Detect which cell encompasses the target text, then output its (x, y) center coordinate. 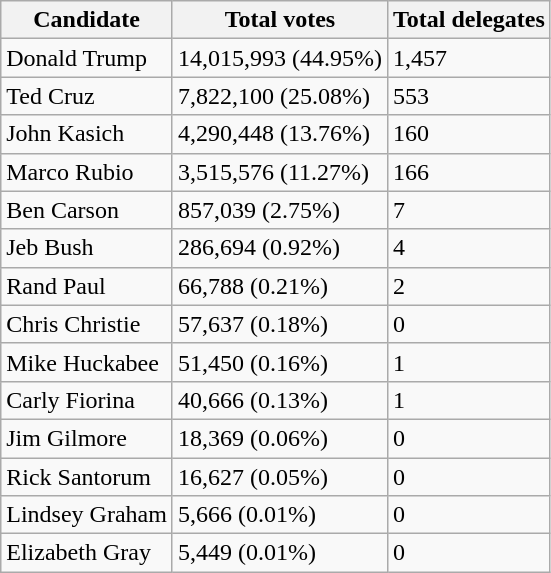
166 (468, 172)
16,627 (0.05%) (280, 477)
Ben Carson (87, 210)
Jeb Bush (87, 248)
John Kasich (87, 134)
7,822,100 (25.08%) (280, 96)
Lindsey Graham (87, 515)
Rand Paul (87, 286)
Elizabeth Gray (87, 553)
Candidate (87, 20)
Jim Gilmore (87, 438)
57,637 (0.18%) (280, 324)
Carly Fiorina (87, 400)
4,290,448 (13.76%) (280, 134)
160 (468, 134)
51,450 (0.16%) (280, 362)
40,666 (0.13%) (280, 400)
14,015,993 (44.95%) (280, 58)
4 (468, 248)
2 (468, 286)
286,694 (0.92%) (280, 248)
7 (468, 210)
Marco Rubio (87, 172)
Rick Santorum (87, 477)
553 (468, 96)
3,515,576 (11.27%) (280, 172)
Chris Christie (87, 324)
5,449 (0.01%) (280, 553)
Total delegates (468, 20)
5,666 (0.01%) (280, 515)
Donald Trump (87, 58)
Mike Huckabee (87, 362)
18,369 (0.06%) (280, 438)
Ted Cruz (87, 96)
1,457 (468, 58)
66,788 (0.21%) (280, 286)
857,039 (2.75%) (280, 210)
Total votes (280, 20)
